Search for the cell housing the specified text and yield its (X, Y) center coordinate. 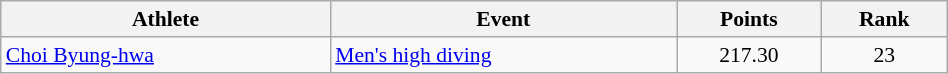
Rank (884, 19)
Athlete (166, 19)
23 (884, 55)
Choi Byung-hwa (166, 55)
217.30 (748, 55)
Event (503, 19)
Points (748, 19)
Men's high diving (503, 55)
